Search for the cell housing the specified text and yield its (X, Y) center coordinate. 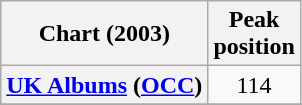
114 (254, 85)
Chart (2003) (104, 34)
Peakposition (254, 34)
UK Albums (OCC) (104, 85)
